Provide the [x, y] coordinate of the cell's center where the given text is located.  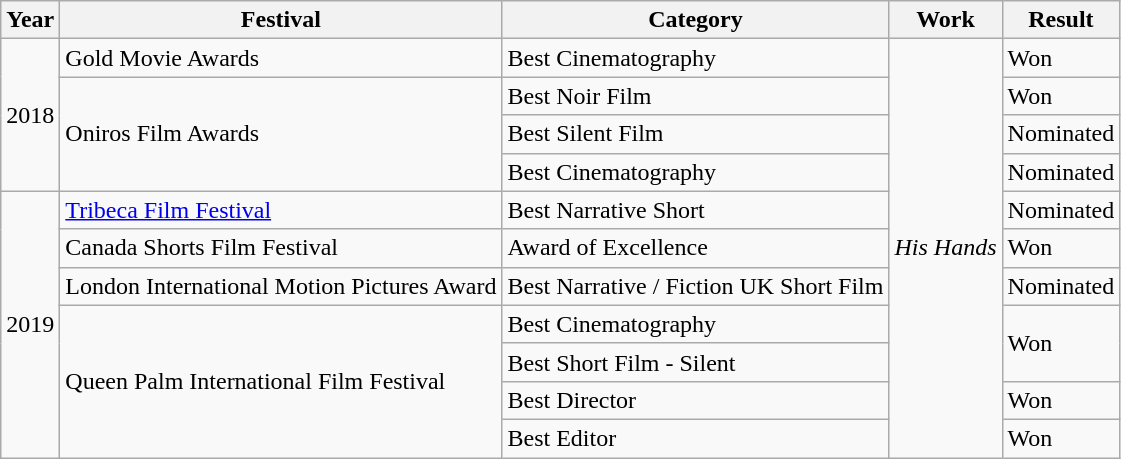
Year [30, 20]
His Hands [946, 248]
Best Director [696, 400]
Award of Excellence [696, 248]
London International Motion Pictures Award [281, 286]
Queen Palm International Film Festival [281, 381]
2018 [30, 115]
Best Narrative / Fiction UK Short Film [696, 286]
Festival [281, 20]
Work [946, 20]
Result [1061, 20]
Best Noir Film [696, 96]
Oniros Film Awards [281, 134]
Best Silent Film [696, 134]
Gold Movie Awards [281, 58]
Tribeca Film Festival [281, 210]
Best Short Film - Silent [696, 362]
Best Narrative Short [696, 210]
Best Editor [696, 438]
Category [696, 20]
Canada Shorts Film Festival [281, 248]
2019 [30, 324]
